Search for the cell housing the specified text and yield its [X, Y] center coordinate. 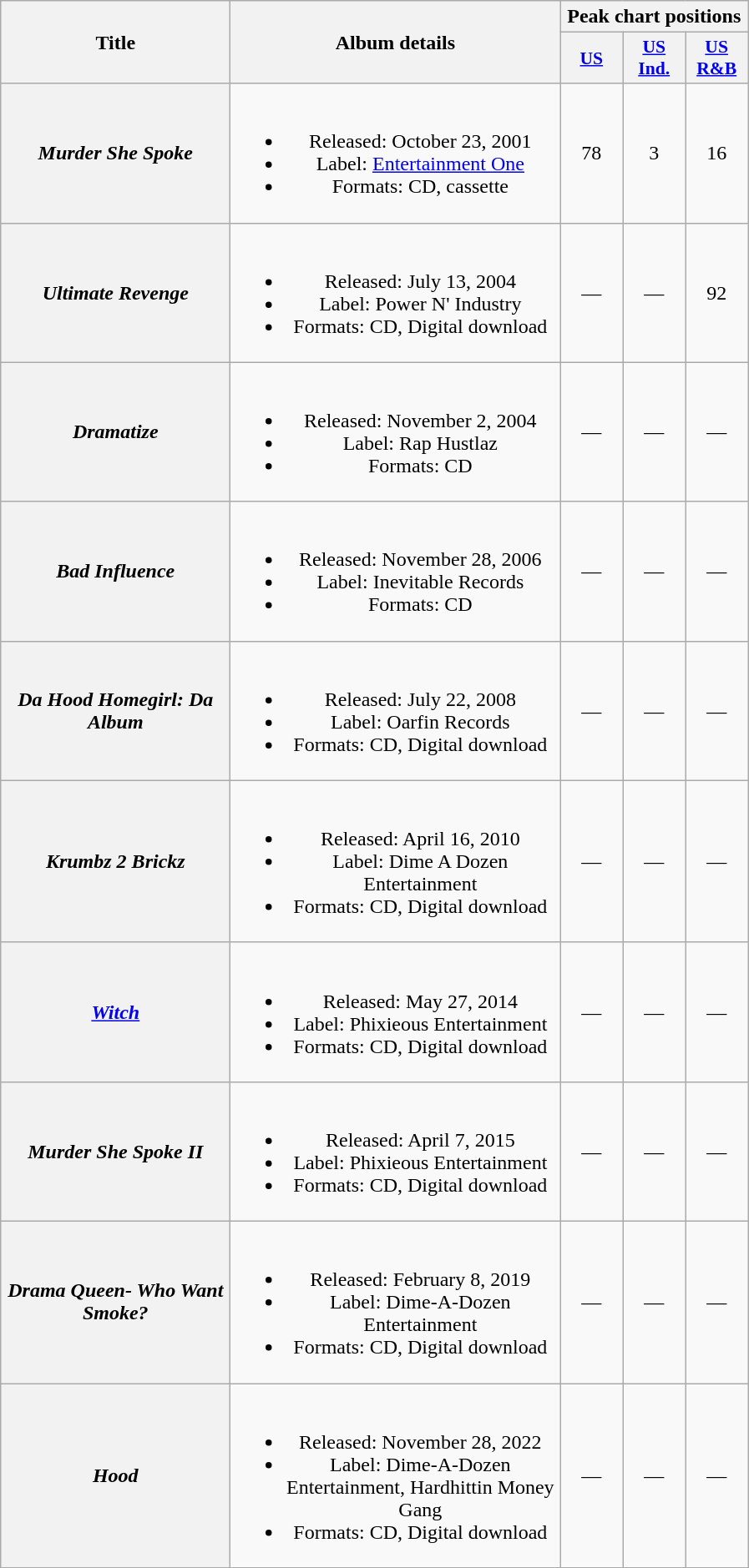
USInd. [655, 58]
92 [716, 292]
Da Hood Homegirl: Da Album [115, 711]
Released: October 23, 2001Label: Entertainment OneFormats: CD, cassette [396, 154]
Bad Influence [115, 571]
Released: July 13, 2004Label: Power N' IndustryFormats: CD, Digital download [396, 292]
USR&B [716, 58]
Released: November 28, 2006Label: Inevitable RecordsFormats: CD [396, 571]
78 [591, 154]
Witch [115, 1011]
Released: November 28, 2022Label: Dime-A-Dozen Entertainment, Hardhittin Money GangFormats: CD, Digital download [396, 1475]
Krumbz 2 Brickz [115, 861]
Released: May 27, 2014Label: Phixieous EntertainmentFormats: CD, Digital download [396, 1011]
Released: July 22, 2008Label: Oarfin RecordsFormats: CD, Digital download [396, 711]
Title [115, 42]
Peak chart positions [655, 17]
Album details [396, 42]
Murder She Spoke II [115, 1152]
3 [655, 154]
Ultimate Revenge [115, 292]
Released: April 7, 2015Label: Phixieous EntertainmentFormats: CD, Digital download [396, 1152]
Released: April 16, 2010Label: Dime A Dozen EntertainmentFormats: CD, Digital download [396, 861]
Dramatize [115, 432]
Hood [115, 1475]
US [591, 58]
Released: November 2, 2004Label: Rap HustlazFormats: CD [396, 432]
16 [716, 154]
Released: February 8, 2019Label: Dime-A-Dozen EntertainmentFormats: CD, Digital download [396, 1302]
Murder She Spoke [115, 154]
Drama Queen- Who Want Smoke? [115, 1302]
